From the cell containing the given text, extract its center point as [X, Y] coordinate. 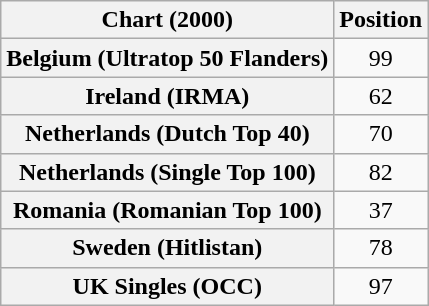
Romania (Romanian Top 100) [168, 210]
Position [381, 20]
Belgium (Ultratop 50 Flanders) [168, 58]
70 [381, 134]
Chart (2000) [168, 20]
82 [381, 172]
Sweden (Hitlistan) [168, 248]
Ireland (IRMA) [168, 96]
97 [381, 286]
99 [381, 58]
UK Singles (OCC) [168, 286]
62 [381, 96]
Netherlands (Single Top 100) [168, 172]
78 [381, 248]
37 [381, 210]
Netherlands (Dutch Top 40) [168, 134]
